Return (x, y) of the center of cell containing provided text 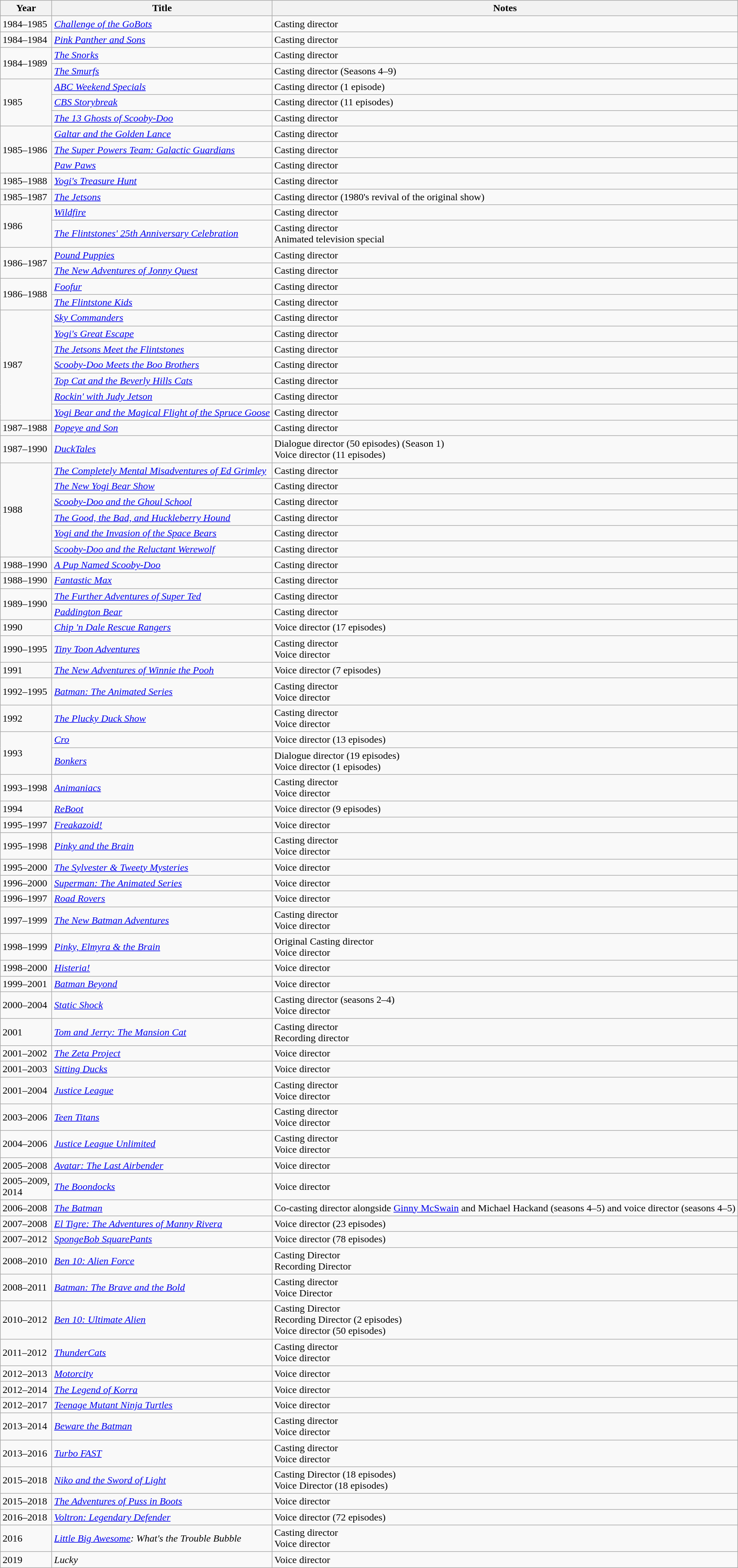
The Adventures of Puss in Boots (162, 1502)
Sitting Ducks (162, 1069)
Paw Paws (162, 165)
2016–2018 (26, 1517)
1985 (26, 102)
1993 (26, 753)
2006–2008 (26, 1208)
Superman: The Animated Series (162, 883)
The Sylvester & Tweety Mysteries (162, 867)
Top Cat and the Beverly Hills Cats (162, 381)
Co-casting director alongside Ginny McSwain and Michael Hackand (seasons 4–5) and voice director (seasons 4–5) (505, 1208)
The Good, the Bad, and Huckleberry Hound (162, 518)
The Batman (162, 1208)
1986–1987 (26, 263)
Casting director (Seasons 4–9) (505, 71)
Yogi and the Invasion of the Space Bears (162, 533)
2012–2017 (26, 1405)
2001–2003 (26, 1069)
The New Yogi Bear Show (162, 486)
Notes (505, 8)
2011–2012 (26, 1352)
Animaniacs (162, 788)
Wildfire (162, 213)
Little Big Awesome: What's the Trouble Bubble (162, 1538)
Popeye and Son (162, 428)
1987–1990 (26, 449)
Tiny Toon Adventures (162, 649)
2001 (26, 1032)
ThunderCats (162, 1352)
Casting directorRecording director (505, 1032)
Turbo FAST (162, 1453)
Pinky, Elmyra & the Brain (162, 947)
Ben 10: Alien Force (162, 1261)
Pound Puppies (162, 255)
The New Adventures of Jonny Quest (162, 271)
The Completely Mental Misadventures of Ed Grimley (162, 470)
Casting director (1980's revival of the original show) (505, 197)
Ben 10: Ultimate Alien (162, 1320)
1988 (26, 509)
1984–1989 (26, 63)
Static Shock (162, 1005)
1985–1987 (26, 197)
1990 (26, 628)
Voice director (7 episodes) (505, 670)
Road Rovers (162, 899)
1992 (26, 718)
The New Adventures of Winnie the Pooh (162, 670)
ABC Weekend Specials (162, 87)
2013–2016 (26, 1453)
DuckTales (162, 449)
Freakazoid! (162, 825)
Cro (162, 739)
CBS Storybreak (162, 102)
Motorcity (162, 1374)
Scooby-Doo Meets the Boo Brothers (162, 365)
Casting director (11 episodes) (505, 102)
2019 (26, 1560)
2016 (26, 1538)
Voice director (17 episodes) (505, 628)
Batman: The Brave and the Bold (162, 1287)
Pinky and the Brain (162, 846)
2010–2012 (26, 1320)
Voltron: Legendary Defender (162, 1517)
2003–2006 (26, 1117)
1987 (26, 365)
El Tigre: The Adventures of Manny Rivera (162, 1224)
Beware the Batman (162, 1426)
The 13 Ghosts of Scooby-Doo (162, 118)
Voice director (72 episodes) (505, 1517)
1999–2001 (26, 984)
1986 (26, 226)
Galtar and the Golden Lance (162, 134)
Batman Beyond (162, 984)
Challenge of the GoBots (162, 24)
Casting Director (18 episodes)Voice Director (18 episodes) (505, 1480)
Avatar: The Last Airbender (162, 1165)
Histeria! (162, 968)
2012–2013 (26, 1374)
Chip 'n Dale Rescue Rangers (162, 628)
1996–1997 (26, 899)
2001–2002 (26, 1053)
Tom and Jerry: The Mansion Cat (162, 1032)
2005–2008 (26, 1165)
Title (162, 8)
Fantastic Max (162, 580)
Casting DirectorRecording Director (505, 1261)
1984–1985 (26, 24)
The Flintstone Kids (162, 302)
1991 (26, 670)
1985–1986 (26, 149)
Sky Commanders (162, 318)
2008–2011 (26, 1287)
Original Casting directorVoice director (505, 947)
2012–2014 (26, 1389)
Voice director (23 episodes) (505, 1224)
1984–1984 (26, 40)
Voice director (9 episodes) (505, 809)
1990–1995 (26, 649)
Casting DirectorRecording Director (2 episodes)Voice director (50 episodes) (505, 1320)
Casting director (seasons 2–4)Voice director (505, 1005)
The Super Powers Team: Galactic Guardians (162, 149)
The Legend of Korra (162, 1389)
Teen Titans (162, 1117)
Scooby-Doo and the Ghoul School (162, 502)
Casting directorAnimated television special (505, 234)
2008–2010 (26, 1261)
Paddington Bear (162, 612)
1992–1995 (26, 691)
1998–2000 (26, 968)
1998–1999 (26, 947)
Niko and the Sword of Light (162, 1480)
Dialogue director (50 episodes) (Season 1)Voice director (11 episodes) (505, 449)
2004–2006 (26, 1144)
1985–1988 (26, 181)
Scooby-Doo and the Reluctant Werewolf (162, 549)
1994 (26, 809)
Batman: The Animated Series (162, 691)
2000–2004 (26, 1005)
Yogi Bear and the Magical Flight of the Spruce Goose (162, 412)
Voice director (13 episodes) (505, 739)
The Jetsons (162, 197)
Casting director (1 episode) (505, 87)
Dialogue director (19 episodes)Voice director (1 episodes) (505, 760)
The Plucky Duck Show (162, 718)
The Boondocks (162, 1187)
Year (26, 8)
1996–2000 (26, 883)
Lucky (162, 1560)
1995–1997 (26, 825)
2007–2008 (26, 1224)
1997–1999 (26, 920)
2001–2004 (26, 1090)
1989–1990 (26, 604)
Justice League (162, 1090)
Teenage Mutant Ninja Turtles (162, 1405)
2005–2009,2014 (26, 1187)
The New Batman Adventures (162, 920)
1995–2000 (26, 867)
Pink Panther and Sons (162, 40)
1987–1988 (26, 428)
The Jetsons Meet the Flintstones (162, 349)
A Pup Named Scooby-Doo (162, 565)
1993–1998 (26, 788)
The Flintstones' 25th Anniversary Celebration (162, 234)
Voice director (78 episodes) (505, 1239)
Foofur (162, 287)
The Zeta Project (162, 1053)
Casting directorVoice Director (505, 1287)
The Smurfs (162, 71)
Bonkers (162, 760)
Rockin' with Judy Jetson (162, 396)
1995–1998 (26, 846)
ReBoot (162, 809)
2007–2012 (26, 1239)
Justice League Unlimited (162, 1144)
Yogi's Great Escape (162, 334)
Yogi's Treasure Hunt (162, 181)
SpongeBob SquarePants (162, 1239)
The Further Adventures of Super Ted (162, 596)
The Snorks (162, 55)
1986–1988 (26, 294)
2013–2014 (26, 1426)
